Extract the [X, Y] coordinate from the center of the cell holding the provided text.  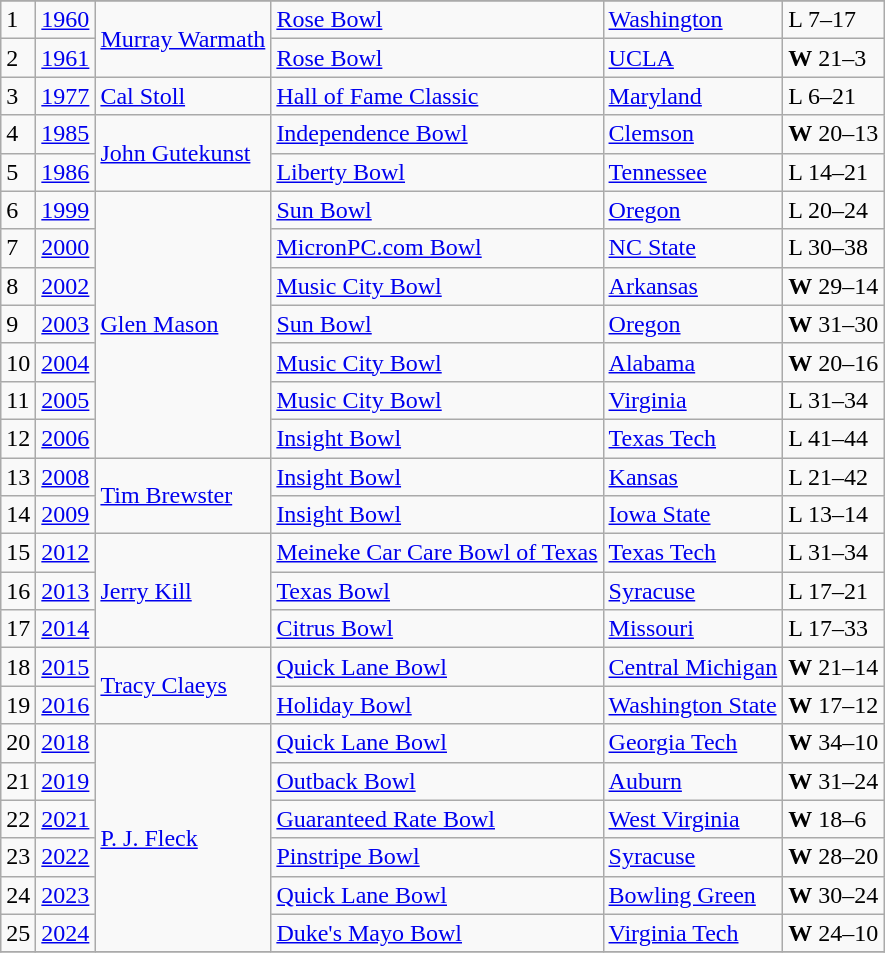
Tracy Claeys [183, 686]
11 [18, 400]
1960 [66, 20]
Meineke Car Care Bowl of Texas [437, 553]
Clemson [693, 134]
2013 [66, 591]
7 [18, 248]
17 [18, 629]
W 24–10 [834, 933]
4 [18, 134]
24 [18, 895]
2021 [66, 819]
L 17–21 [834, 591]
Virginia Tech [693, 933]
Glen Mason [183, 324]
15 [18, 553]
19 [18, 705]
Outback Bowl [437, 781]
1 [18, 20]
2005 [66, 400]
2022 [66, 857]
2019 [66, 781]
2003 [66, 324]
W 28–20 [834, 857]
L 41–44 [834, 438]
Citrus Bowl [437, 629]
Georgia Tech [693, 743]
6 [18, 210]
1999 [66, 210]
12 [18, 438]
Arkansas [693, 286]
Duke's Mayo Bowl [437, 933]
L 13–14 [834, 515]
Independence Bowl [437, 134]
14 [18, 515]
W 21–14 [834, 667]
Pinstripe Bowl [437, 857]
2009 [66, 515]
23 [18, 857]
L 21–42 [834, 477]
Holiday Bowl [437, 705]
Tim Brewster [183, 496]
2014 [66, 629]
3 [18, 96]
W 21–3 [834, 58]
21 [18, 781]
MicronPC.com Bowl [437, 248]
1977 [66, 96]
Texas Bowl [437, 591]
Alabama [693, 362]
2016 [66, 705]
9 [18, 324]
P. J. Fleck [183, 838]
16 [18, 591]
2006 [66, 438]
1985 [66, 134]
2000 [66, 248]
Washington [693, 20]
Bowling Green [693, 895]
Missouri [693, 629]
25 [18, 933]
W 18–6 [834, 819]
W 29–14 [834, 286]
5 [18, 172]
2023 [66, 895]
Hall of Fame Classic [437, 96]
Jerry Kill [183, 591]
Kansas [693, 477]
L 7–17 [834, 20]
Washington State [693, 705]
2 [18, 58]
2012 [66, 553]
20 [18, 743]
W 20–13 [834, 134]
L 30–38 [834, 248]
1986 [66, 172]
2002 [66, 286]
8 [18, 286]
Liberty Bowl [437, 172]
2024 [66, 933]
Maryland [693, 96]
John Gutekunst [183, 153]
UCLA [693, 58]
Murray Warmath [183, 39]
W 31–30 [834, 324]
W 17–12 [834, 705]
2015 [66, 667]
NC State [693, 248]
2018 [66, 743]
W 20–16 [834, 362]
W 30–24 [834, 895]
W 34–10 [834, 743]
2004 [66, 362]
18 [18, 667]
22 [18, 819]
1961 [66, 58]
Guaranteed Rate Bowl [437, 819]
Virginia [693, 400]
L 6–21 [834, 96]
Auburn [693, 781]
L 20–24 [834, 210]
L 14–21 [834, 172]
13 [18, 477]
W 31–24 [834, 781]
L 17–33 [834, 629]
10 [18, 362]
Central Michigan [693, 667]
West Virginia [693, 819]
Cal Stoll [183, 96]
Iowa State [693, 515]
Tennessee [693, 172]
2008 [66, 477]
